Return the [X, Y] coordinate for the center point of the cell that contains the specified text.  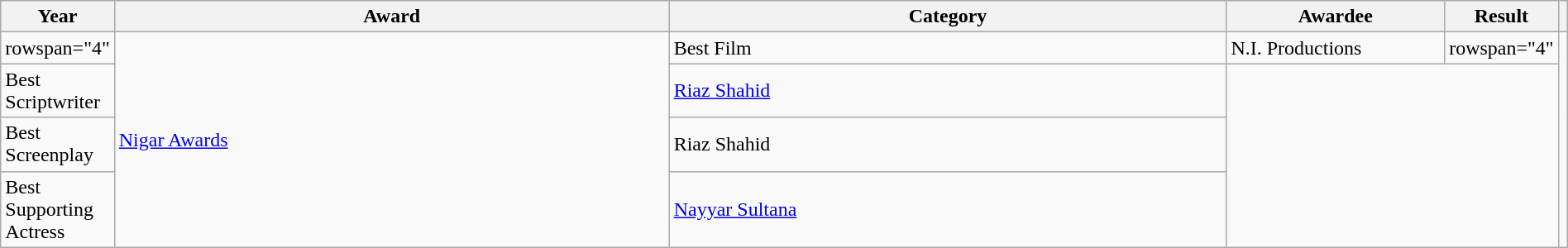
Best Film [948, 48]
Best Supporting Actress [58, 209]
Best Scriptwriter [58, 91]
Category [948, 17]
Nayyar Sultana [948, 209]
Awardee [1336, 17]
Year [58, 17]
N.I. Productions [1336, 48]
Result [1502, 17]
Award [392, 17]
Best Screenplay [58, 144]
Nigar Awards [392, 140]
